Detect which cell encompasses the target text, then output its [X, Y] center coordinate. 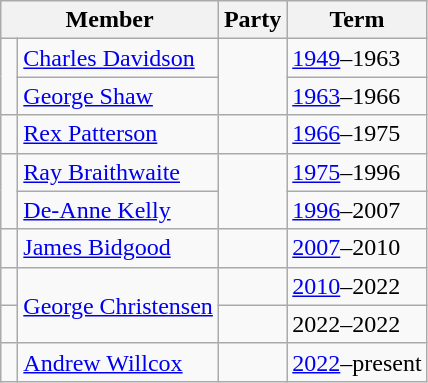
2010–2022 [357, 286]
James Bidgood [118, 248]
2007–2010 [357, 248]
Rex Patterson [118, 134]
1963–1966 [357, 96]
De-Anne Kelly [118, 210]
George Shaw [118, 96]
Member [110, 20]
1975–1996 [357, 172]
2022–2022 [357, 324]
Andrew Willcox [118, 362]
2022–present [357, 362]
George Christensen [118, 305]
Charles Davidson [118, 58]
1949–1963 [357, 58]
1996–2007 [357, 210]
1966–1975 [357, 134]
Term [357, 20]
Ray Braithwaite [118, 172]
Party [252, 20]
